Scan for the cell matching the given text and deliver its [x, y] coordinate at center. 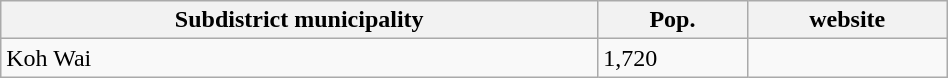
website [847, 20]
Koh Wai [300, 58]
Pop. [673, 20]
1,720 [673, 58]
Subdistrict municipality [300, 20]
